Identify which cell holds the provided text, then report its (x, y) central coordinate. 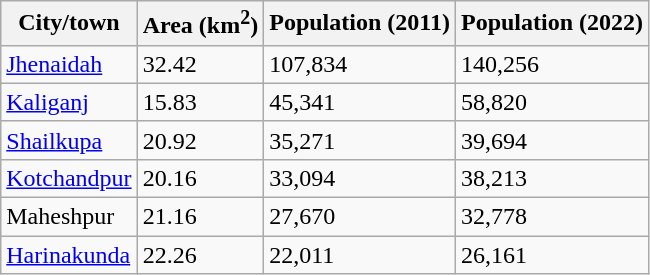
Area (km2) (200, 24)
39,694 (552, 140)
Maheshpur (69, 217)
21.16 (200, 217)
Kaliganj (69, 102)
38,213 (552, 178)
58,820 (552, 102)
Population (2022) (552, 24)
20.92 (200, 140)
32.42 (200, 64)
15.83 (200, 102)
20.16 (200, 178)
Harinakunda (69, 255)
City/town (69, 24)
33,094 (360, 178)
Population (2011) (360, 24)
22.26 (200, 255)
35,271 (360, 140)
22,011 (360, 255)
45,341 (360, 102)
32,778 (552, 217)
140,256 (552, 64)
27,670 (360, 217)
Shailkupa (69, 140)
Jhenaidah (69, 64)
Kotchandpur (69, 178)
107,834 (360, 64)
26,161 (552, 255)
